Scan for the cell matching the given text and deliver its [x, y] coordinate at center. 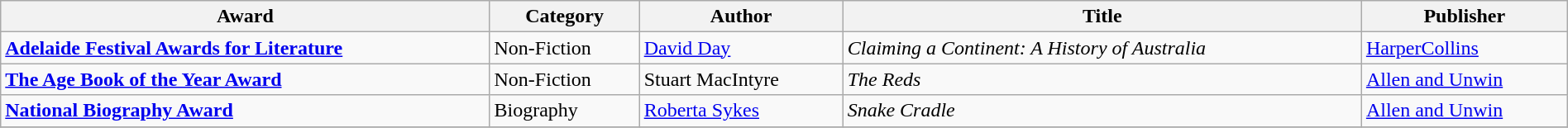
The Reds [1102, 79]
Author [741, 17]
Adelaide Festival Awards for Literature [245, 48]
The Age Book of the Year Award [245, 79]
Snake Cradle [1102, 111]
Publisher [1464, 17]
Category [564, 17]
Roberta Sykes [741, 111]
Stuart MacIntyre [741, 79]
David Day [741, 48]
National Biography Award [245, 111]
Award [245, 17]
Biography [564, 111]
HarperCollins [1464, 48]
Claiming a Continent: A History of Australia [1102, 48]
Title [1102, 17]
